For the text-containing cell, return its midpoint in [x, y] coordinate format. 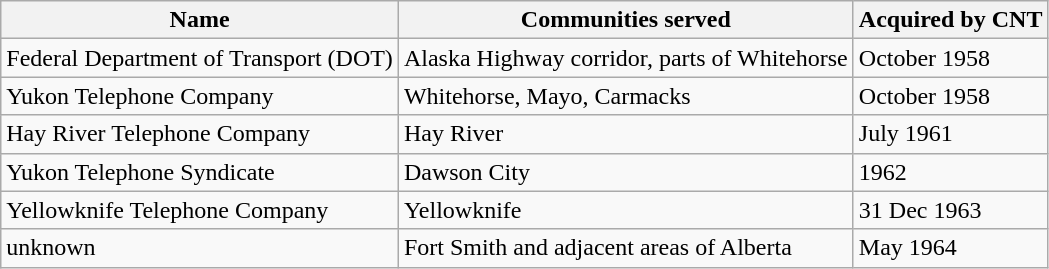
Hay River Telephone Company [200, 134]
July 1961 [950, 134]
Yukon Telephone Syndicate [200, 172]
Acquired by CNT [950, 20]
Dawson City [626, 172]
May 1964 [950, 248]
Communities served [626, 20]
Fort Smith and adjacent areas of Alberta [626, 248]
Federal Department of Transport (DOT) [200, 58]
unknown [200, 248]
31 Dec 1963 [950, 210]
Whitehorse, Mayo, Carmacks [626, 96]
Hay River [626, 134]
Yellowknife Telephone Company [200, 210]
Yellowknife [626, 210]
Name [200, 20]
Alaska Highway corridor, parts of Whitehorse [626, 58]
Yukon Telephone Company [200, 96]
1962 [950, 172]
